Determine the [X, Y] coordinate at the center of the cell enclosing the given text.  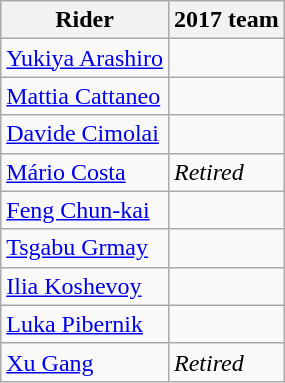
Tsgabu Grmay [85, 248]
Mattia Cattaneo [85, 96]
Xu Gang [85, 362]
Ilia Koshevoy [85, 286]
Rider [85, 20]
Mário Costa [85, 172]
Feng Chun-kai [85, 210]
2017 team [226, 20]
Luka Pibernik [85, 324]
Davide Cimolai [85, 134]
Yukiya Arashiro [85, 58]
